Output the (X, Y) coordinate of the center of the cell containing the given text.  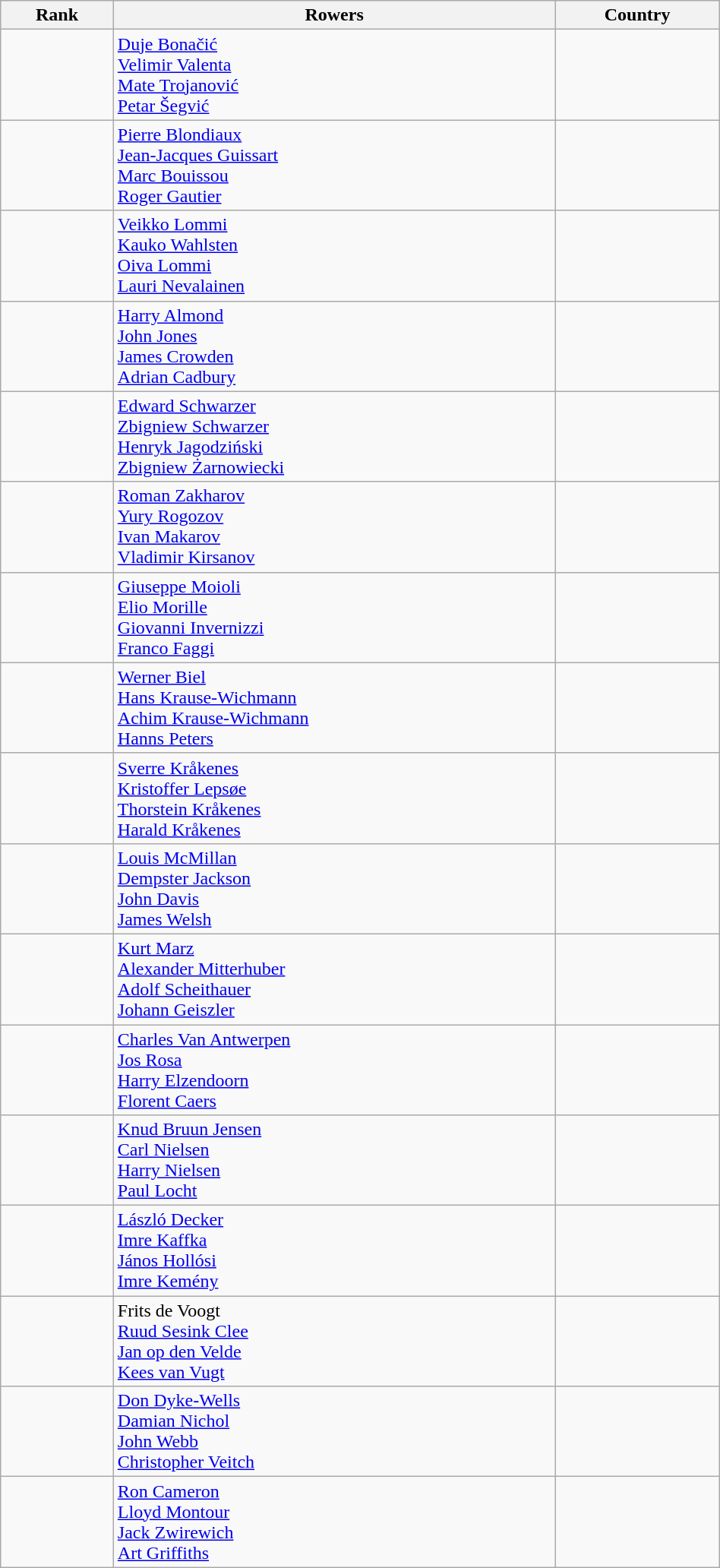
Veikko LommiKauko WahlstenOiva LommiLauri Nevalainen (334, 255)
Rank (58, 15)
Roman ZakharovYury RogozovIvan MakarovVladimir Kirsanov (334, 527)
Charles Van AntwerpenJos RosaHarry ElzendoornFlorent Caers (334, 1070)
Knud Bruun JensenCarl NielsenHarry NielsenPaul Locht (334, 1161)
Sverre KråkenesKristoffer LepsøeThorstein KråkenesHarald Kråkenes (334, 798)
Edward SchwarzerZbigniew SchwarzerHenryk JagodzińskiZbigniew Żarnowiecki (334, 436)
Kurt MarzAlexander MitterhuberAdolf ScheithauerJohann Geiszler (334, 978)
Harry AlmondJohn JonesJames CrowdenAdrian Cadbury (334, 346)
Duje BonačićVelimir ValentaMate TrojanovićPetar Šegvić (334, 74)
Werner BielHans Krause-WichmannAchim Krause-WichmannHanns Peters (334, 708)
László DeckerImre KaffkaJános HollósiImre Kemény (334, 1250)
Don Dyke-WellsDamian NicholJohn WebbChristopher Veitch (334, 1431)
Pierre BlondiauxJean-Jacques GuissartMarc BouissouRoger Gautier (334, 166)
Ron CameronLloyd MontourJack ZwirewichArt Griffiths (334, 1522)
Louis McMillanDempster JacksonJohn DavisJames Welsh (334, 889)
Country (637, 15)
Rowers (334, 15)
Giuseppe MoioliElio MorilleGiovanni InvernizziFranco Faggi (334, 617)
Frits de VoogtRuud Sesink CleeJan op den VeldeKees van Vugt (334, 1342)
